Determine the [x, y] coordinate at the center of the cell enclosing the given text.  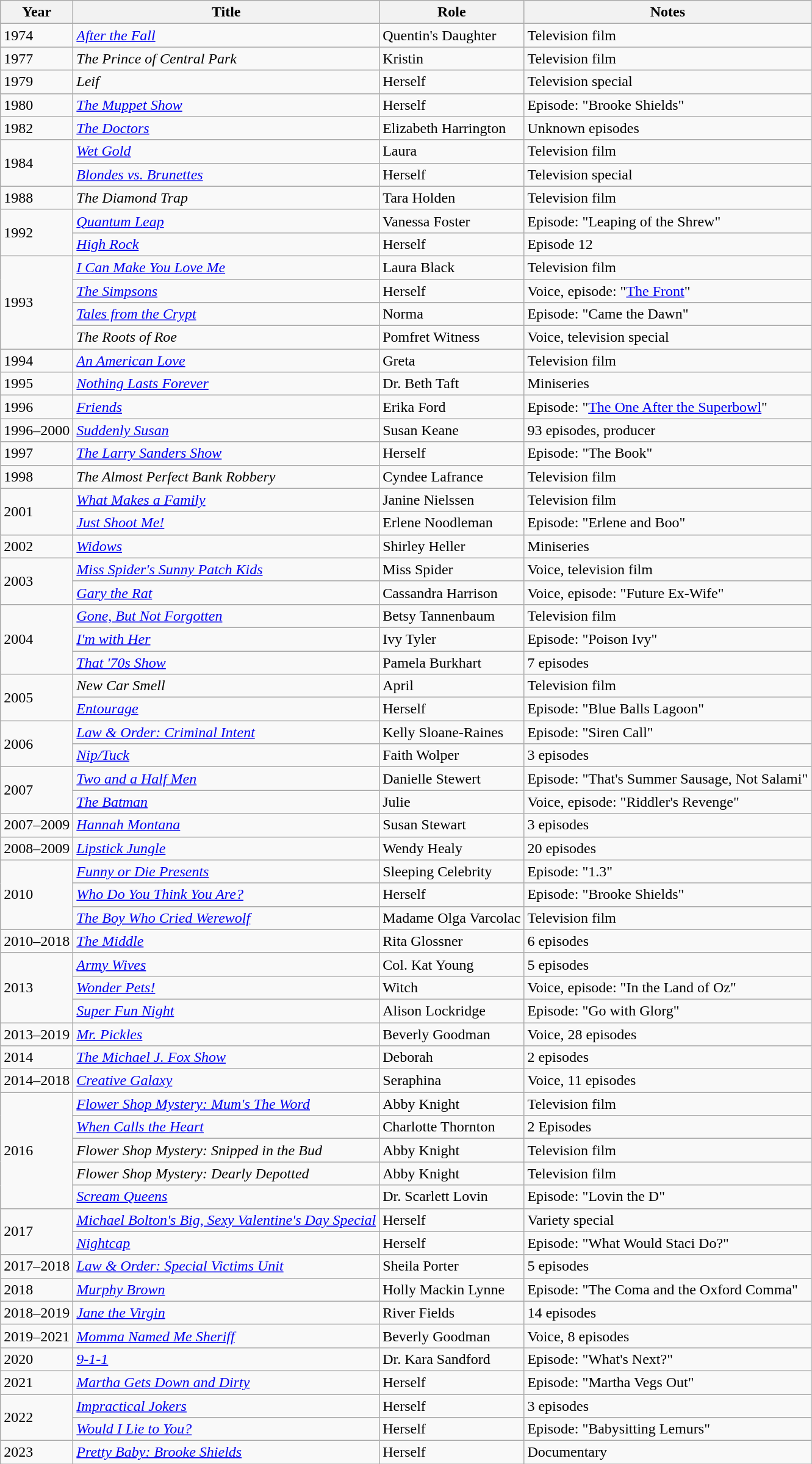
Episode: "Blue Balls Lagoon" [667, 709]
When Calls the Heart [226, 1127]
Two and a Half Men [226, 779]
Cassandra Harrison [451, 593]
Unknown episodes [667, 128]
Role [451, 12]
Quantum Leap [226, 221]
Episode: "Martha Vegs Out" [667, 1382]
The Doctors [226, 128]
Betsy Tannenbaum [451, 616]
Episode: "The Coma and the Oxford Comma" [667, 1289]
Voice, episode: "The Front" [667, 291]
2005 [37, 698]
Funny or Die Presents [226, 871]
Elizabeth Harrington [451, 128]
2017–2018 [37, 1266]
Episode: "Poison Ivy" [667, 639]
2013–2019 [37, 1034]
2018–2019 [37, 1313]
Lipstick Jungle [226, 848]
2013 [37, 987]
The Diamond Trap [226, 198]
Sleeping Celebrity [451, 871]
Pretty Baby: Brooke Shields [226, 1452]
6 episodes [667, 941]
7 episodes [667, 662]
Super Fun Night [226, 1011]
I'm with Her [226, 639]
Erlene Noodleman [451, 523]
Flower Shop Mystery: Mum's The Word [226, 1104]
An American Love [226, 361]
High Rock [226, 244]
2014 [37, 1058]
Flower Shop Mystery: Snipped in the Bud [226, 1150]
Episode: "That's Summer Sausage, Not Salami" [667, 779]
Susan Stewart [451, 825]
Murphy Brown [226, 1289]
Friends [226, 407]
Flower Shop Mystery: Dearly Depotted [226, 1174]
After the Fall [226, 35]
Episode: "1.3" [667, 871]
Blondes vs. Brunettes [226, 175]
Episode: "Siren Call" [667, 732]
1980 [37, 105]
Dr. Kara Sandford [451, 1359]
2006 [37, 744]
Quentin's Daughter [451, 35]
1996 [37, 407]
Nightcap [226, 1243]
I Can Make You Love Me [226, 267]
Ivy Tyler [451, 639]
The Michael J. Fox Show [226, 1058]
Witch [451, 987]
2007 [37, 790]
What Makes a Family [226, 500]
1977 [37, 59]
The Boy Who Cried Werewolf [226, 918]
Erika Ford [451, 407]
The Larry Sanders Show [226, 453]
1994 [37, 361]
Voice, episode: "Future Ex-Wife" [667, 593]
2007–2009 [37, 825]
2020 [37, 1359]
Col. Kat Young [451, 964]
Episode: "Came the Dawn" [667, 314]
Voice, television film [667, 569]
Susan Keane [451, 430]
2001 [37, 511]
Nip/Tuck [226, 755]
Scream Queens [226, 1197]
Episode: "The One After the Superbowl" [667, 407]
The Prince of Central Park [226, 59]
1992 [37, 233]
Norma [451, 314]
Voice, 11 episodes [667, 1081]
That '70s Show [226, 662]
Shirley Heller [451, 546]
Julie [451, 802]
2021 [37, 1382]
Notes [667, 12]
Dr. Beth Taft [451, 384]
Deborah [451, 1058]
1996–2000 [37, 430]
Impractical Jokers [226, 1405]
Hannah Montana [226, 825]
Suddenly Susan [226, 430]
Episode: "What's Next?" [667, 1359]
Mr. Pickles [226, 1034]
1974 [37, 35]
Law & Order: Criminal Intent [226, 732]
Just Shoot Me! [226, 523]
Jane the Virgin [226, 1313]
2014–2018 [37, 1081]
Pamela Burkhart [451, 662]
Janine Nielssen [451, 500]
Tales from the Crypt [226, 314]
9-1-1 [226, 1359]
Wendy Healy [451, 848]
2 episodes [667, 1058]
Year [37, 12]
Laura [451, 151]
2016 [37, 1150]
Charlotte Thornton [451, 1127]
Dr. Scarlett Lovin [451, 1197]
Danielle Stewert [451, 779]
1995 [37, 384]
1979 [37, 82]
Entourage [226, 709]
The Muppet Show [226, 105]
Episode: "Leaping of the Shrew" [667, 221]
The Almost Perfect Bank Robbery [226, 477]
2010–2018 [37, 941]
Episode: "Babysitting Lemurs" [667, 1429]
Widows [226, 546]
Creative Galaxy [226, 1081]
Episode: "Lovin the D" [667, 1197]
Alison Lockridge [451, 1011]
2017 [37, 1231]
Cyndee Lafrance [451, 477]
2018 [37, 1289]
Wonder Pets! [226, 987]
1993 [37, 302]
Pomfret Witness [451, 337]
Tara Holden [451, 198]
93 episodes, producer [667, 430]
The Roots of Roe [226, 337]
Voice, 8 episodes [667, 1336]
Madame Olga Varcolac [451, 918]
Miss Spider's Sunny Patch Kids [226, 569]
Greta [451, 361]
Momma Named Me Sheriff [226, 1336]
Episode: "Go with Glorg" [667, 1011]
Holly Mackin Lynne [451, 1289]
Miss Spider [451, 569]
Would I Lie to You? [226, 1429]
2002 [37, 546]
20 episodes [667, 848]
Leif [226, 82]
Voice, television special [667, 337]
Faith Wolper [451, 755]
Michael Bolton's Big, Sexy Valentine's Day Special [226, 1220]
Episode: "The Book" [667, 453]
Rita Glossner [451, 941]
1997 [37, 453]
Who Do You Think You Are? [226, 895]
Gary the Rat [226, 593]
Nothing Lasts Forever [226, 384]
Title [226, 12]
New Car Smell [226, 686]
1998 [37, 477]
2003 [37, 581]
The Simpsons [226, 291]
1988 [37, 198]
14 episodes [667, 1313]
Gone, But Not Forgotten [226, 616]
Vanessa Foster [451, 221]
The Batman [226, 802]
Army Wives [226, 964]
Voice, 28 episodes [667, 1034]
Martha Gets Down and Dirty [226, 1382]
2008–2009 [37, 848]
Kristin [451, 59]
Sheila Porter [451, 1266]
Kelly Sloane-Raines [451, 732]
2 Episodes [667, 1127]
Voice, episode: "In the Land of Oz" [667, 987]
Episode 12 [667, 244]
Episode: "Erlene and Boo" [667, 523]
Documentary [667, 1452]
Seraphina [451, 1081]
The Middle [226, 941]
Laura Black [451, 267]
Wet Gold [226, 151]
2022 [37, 1417]
2010 [37, 895]
Episode: "What Would Staci Do?" [667, 1243]
2004 [37, 639]
April [451, 686]
1984 [37, 163]
2023 [37, 1452]
2019–2021 [37, 1336]
1982 [37, 128]
Voice, episode: "Riddler's Revenge" [667, 802]
Variety special [667, 1220]
Law & Order: Special Victims Unit [226, 1266]
River Fields [451, 1313]
